Pinpoint the cell where the given text exists, returning its [X, Y] midpoint coordinate. 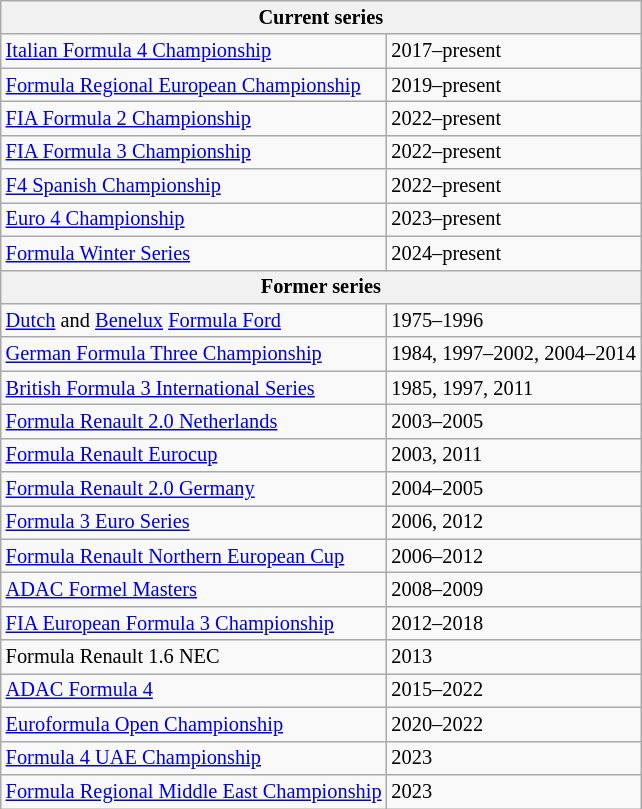
German Formula Three Championship [194, 354]
Formula Renault 1.6 NEC [194, 657]
Formula Regional Middle East Championship [194, 791]
2006–2012 [513, 556]
Euroformula Open Championship [194, 724]
1985, 1997, 2011 [513, 388]
Dutch and Benelux Formula Ford [194, 320]
ADAC Formel Masters [194, 589]
Formula Regional European Championship [194, 85]
2020–2022 [513, 724]
FIA European Formula 3 Championship [194, 623]
2023–present [513, 219]
FIA Formula 2 Championship [194, 118]
FIA Formula 3 Championship [194, 152]
Euro 4 Championship [194, 219]
2003, 2011 [513, 455]
Former series [321, 287]
2013 [513, 657]
Formula Winter Series [194, 253]
Formula Renault Eurocup [194, 455]
F4 Spanish Championship [194, 186]
2006, 2012 [513, 522]
ADAC Formula 4 [194, 690]
2003–2005 [513, 421]
Formula Renault Northern European Cup [194, 556]
2004–2005 [513, 489]
2008–2009 [513, 589]
2012–2018 [513, 623]
2017–present [513, 51]
2019–present [513, 85]
British Formula 3 International Series [194, 388]
Formula 4 UAE Championship [194, 758]
2024–present [513, 253]
Formula 3 Euro Series [194, 522]
Formula Renault 2.0 Germany [194, 489]
Formula Renault 2.0 Netherlands [194, 421]
Italian Formula 4 Championship [194, 51]
1975–1996 [513, 320]
2015–2022 [513, 690]
1984, 1997–2002, 2004–2014 [513, 354]
Current series [321, 17]
